For the text-containing cell, return its midpoint in (x, y) coordinate format. 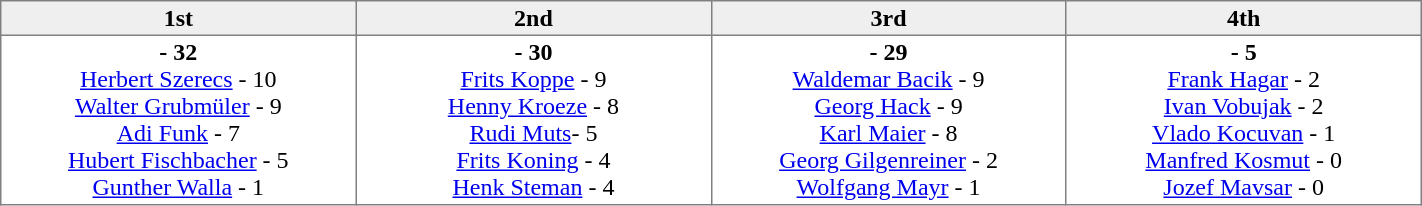
2nd (534, 18)
1st (178, 18)
3rd (888, 18)
- 5Frank Hagar - 2Ivan Vobujak - 2Vlado Kocuvan - 1Manfred Kosmut - 0Jozef Mavsar - 0 (1244, 120)
- 29Waldemar Bacik - 9Georg Hack - 9Karl Maier - 8Georg Gilgenreiner - 2Wolfgang Mayr - 1 (888, 120)
- 32Herbert Szerecs - 10Walter Grubmüler - 9Adi Funk - 7Hubert Fischbacher - 5Gunther Walla - 1 (178, 120)
- 30Frits Koppe - 9Henny Kroeze - 8Rudi Muts- 5Frits Koning - 4Henk Steman - 4 (534, 120)
4th (1244, 18)
